Scan for the cell matching the given text and deliver its [X, Y] coordinate at center. 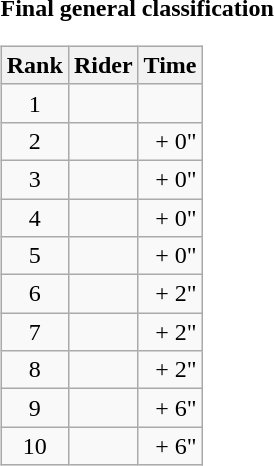
3 [34, 179]
4 [34, 217]
Rank [34, 65]
2 [34, 141]
7 [34, 332]
10 [34, 446]
Rider [103, 65]
9 [34, 408]
8 [34, 370]
Time [170, 65]
5 [34, 256]
6 [34, 294]
1 [34, 103]
